Determine the [x, y] coordinate at the center of the cell enclosing the given text.  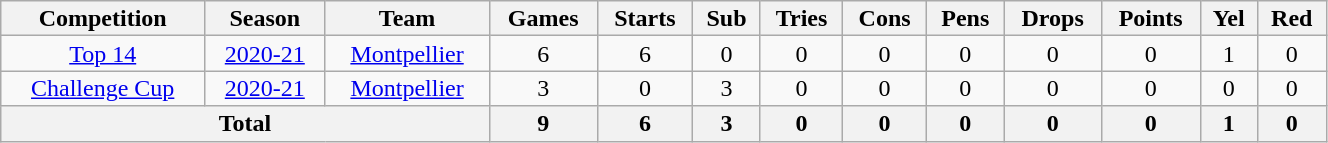
Top 14 [103, 54]
Season [265, 18]
Total [245, 124]
Points [1150, 18]
Competition [103, 18]
Drops [1052, 18]
9 [543, 124]
Challenge Cup [103, 88]
Tries [802, 18]
Sub [727, 18]
Team [407, 18]
Starts [645, 18]
Cons [884, 18]
Games [543, 18]
Yel [1228, 18]
Pens [965, 18]
Red [1292, 18]
